Extract the (X, Y) coordinate from the center of the cell holding the provided text.  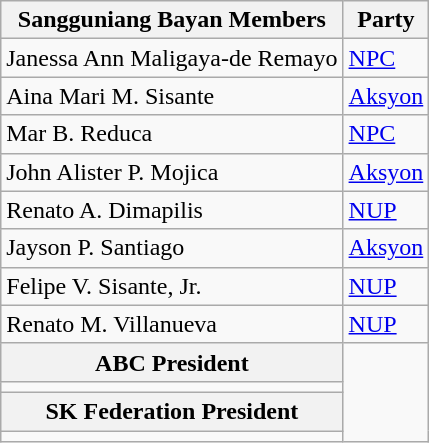
Felipe V. Sisante, Jr. (172, 286)
Renato M. Villanueva (172, 324)
Janessa Ann Maligaya-de Remayo (172, 58)
John Alister P. Mojica (172, 172)
Jayson P. Santiago (172, 248)
Renato A. Dimapilis (172, 210)
SK Federation President (172, 411)
Sangguniang Bayan Members (172, 20)
ABC President (172, 362)
Aina Mari M. Sisante (172, 96)
Party (386, 20)
Mar B. Reduca (172, 134)
